Find where the given text appears and provide that cell's center as [x, y] coordinate. 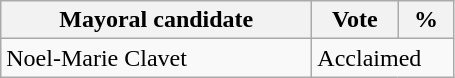
Mayoral candidate [156, 20]
Vote [355, 20]
Acclaimed [383, 58]
Noel-Marie Clavet [156, 58]
% [426, 20]
